Provide the [X, Y] coordinate of the cell's center where the given text is located.  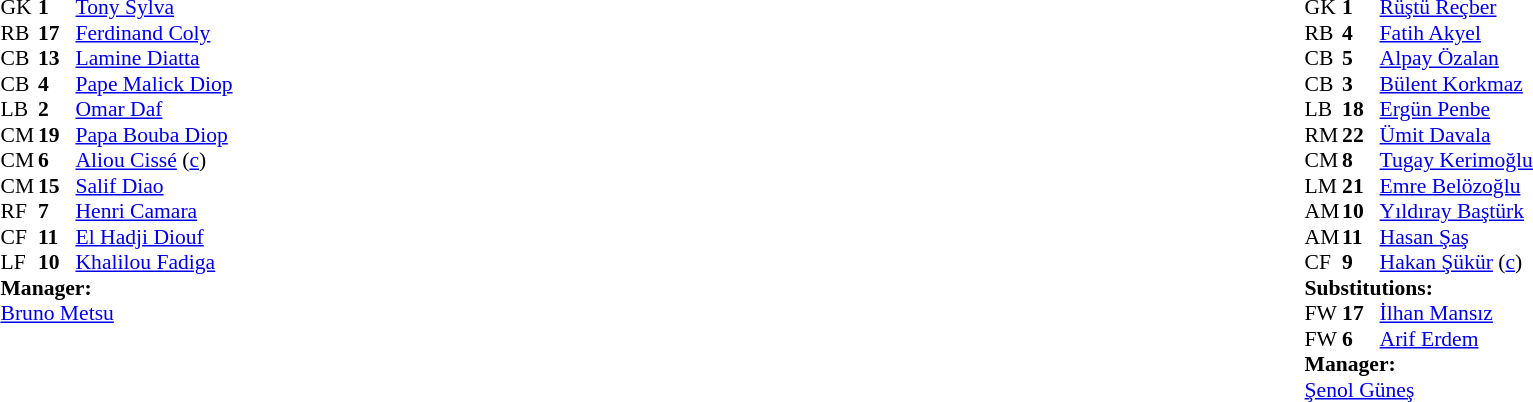
21 [1361, 186]
Omar Daf [154, 109]
Tugay Kerimoğlu [1456, 161]
Alpay Özalan [1456, 59]
Hakan Şükür (c) [1456, 263]
LF [19, 263]
2 [57, 109]
LM [1324, 186]
3 [1361, 84]
Pape Malick Diop [154, 84]
Ferdinand Coly [154, 33]
Ergün Penbe [1456, 109]
Arif Erdem [1456, 339]
22 [1361, 135]
19 [57, 135]
9 [1361, 263]
Bruno Metsu [116, 313]
Yıldıray Baştürk [1456, 211]
RF [19, 211]
Papa Bouba Diop [154, 135]
Salif Diao [154, 186]
8 [1361, 161]
Substitutions: [1419, 288]
18 [1361, 109]
Hasan Şaş [1456, 237]
RM [1324, 135]
13 [57, 59]
Ümit Davala [1456, 135]
Fatih Akyel [1456, 33]
Bülent Korkmaz [1456, 84]
Khalilou Fadiga [154, 263]
7 [57, 211]
15 [57, 186]
İlhan Mansız [1456, 313]
Emre Belözoğlu [1456, 186]
Lamine Diatta [154, 59]
Aliou Cissé (c) [154, 161]
5 [1361, 59]
El Hadji Diouf [154, 237]
Henri Camara [154, 211]
